Pinpoint the cell where the given text exists, returning its [x, y] midpoint coordinate. 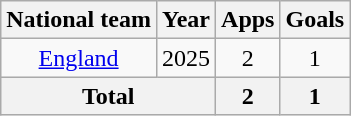
England [79, 58]
Goals [315, 20]
Year [186, 20]
Apps [248, 20]
2025 [186, 58]
National team [79, 20]
Total [108, 96]
